Locate the cell with the specified text and output its [X, Y] center coordinate. 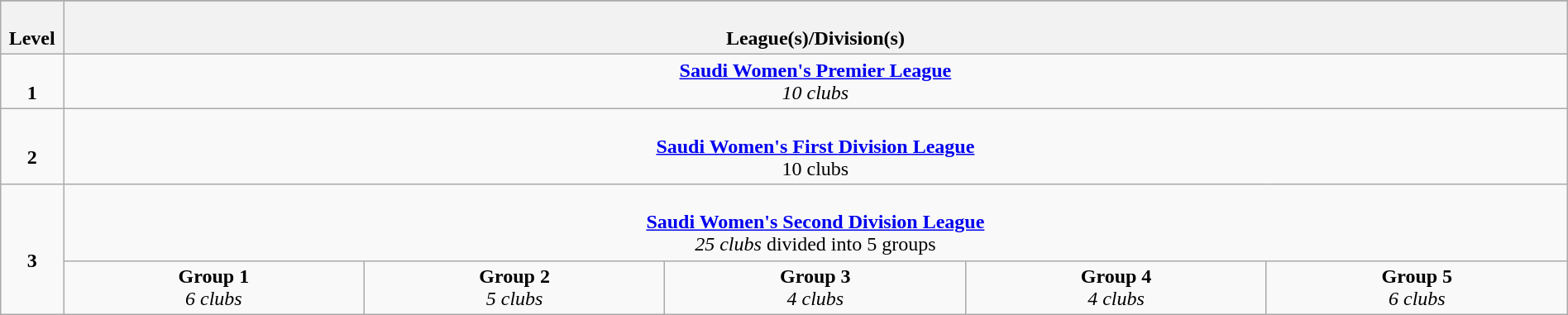
1 [32, 81]
Group 2 5 clubs [514, 288]
Group 4 4 clubs [1116, 288]
Saudi Women's Premier League10 clubs [815, 81]
3 [32, 250]
2 [32, 146]
Saudi Women's Second Division League25 clubs divided into 5 groups [815, 222]
Group 3 4 clubs [815, 288]
League(s)/Division(s) [815, 28]
Saudi Women's First Division League10 clubs [815, 146]
Group 5 6 clubs [1417, 288]
Group 1 6 clubs [214, 288]
Level [32, 28]
